Return (x, y) of the center of cell containing provided text 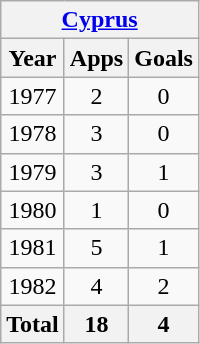
Goals (164, 58)
1981 (33, 248)
Total (33, 324)
Cyprus (100, 20)
5 (96, 248)
1982 (33, 286)
Apps (96, 58)
Year (33, 58)
18 (96, 324)
1980 (33, 210)
1977 (33, 96)
1978 (33, 134)
1979 (33, 172)
